Detect which cell encompasses the target text, then output its (X, Y) center coordinate. 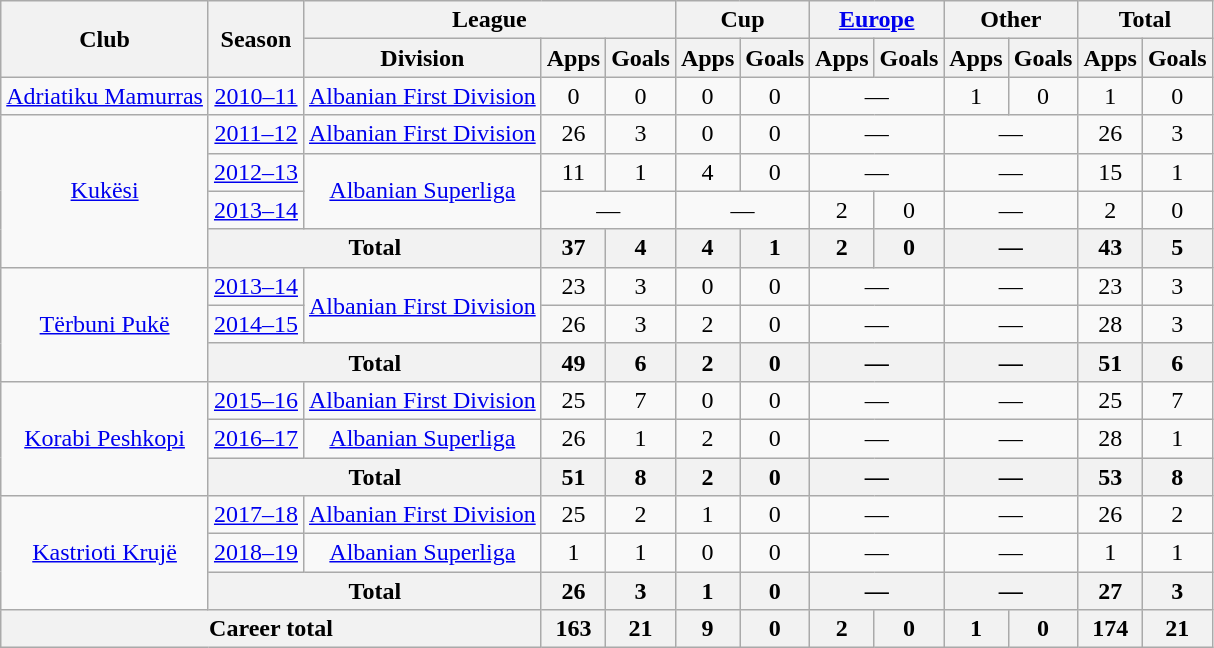
5 (1177, 248)
37 (573, 248)
2018–19 (256, 553)
49 (573, 362)
27 (1110, 591)
Korabi Peshkopi (105, 438)
Kukësi (105, 191)
Other (1011, 20)
Adriatiku Mamurras (105, 96)
Tërbuni Pukë (105, 324)
9 (707, 629)
Kastrioti Krujë (105, 553)
League (489, 20)
163 (573, 629)
2017–18 (256, 515)
2014–15 (256, 324)
Career total (271, 629)
174 (1110, 629)
Division (422, 58)
Club (105, 39)
43 (1110, 248)
2011–12 (256, 134)
2010–11 (256, 96)
2015–16 (256, 400)
Season (256, 39)
11 (573, 172)
2012–13 (256, 172)
Cup (742, 20)
53 (1110, 477)
15 (1110, 172)
Europe (877, 20)
2016–17 (256, 438)
